Return the (X, Y) coordinate for the center point of the cell that contains the specified text.  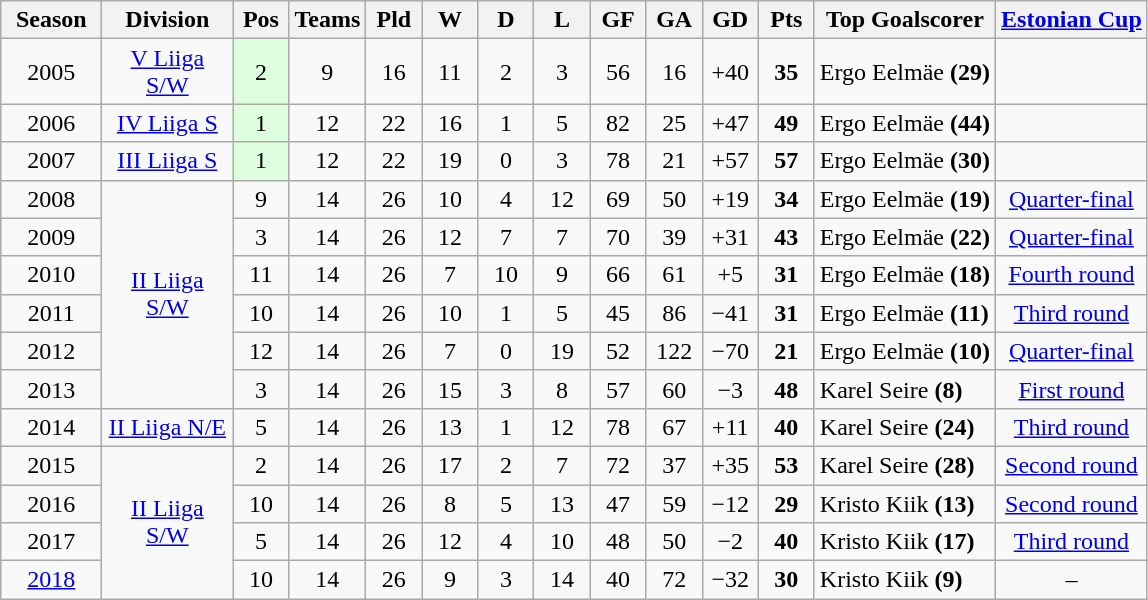
59 (674, 503)
Ergo Eelmäe (11) (904, 313)
69 (618, 199)
34 (786, 199)
+47 (730, 123)
+57 (730, 161)
Ergo Eelmäe (22) (904, 237)
37 (674, 465)
GF (618, 20)
D (506, 20)
GA (674, 20)
Karel Seire (28) (904, 465)
122 (674, 351)
45 (618, 313)
2006 (52, 123)
67 (674, 427)
Karel Seire (24) (904, 427)
Season (52, 20)
+5 (730, 275)
2009 (52, 237)
2016 (52, 503)
56 (618, 72)
Kristo Kiik (17) (904, 542)
−70 (730, 351)
Ergo Eelmäe (29) (904, 72)
15 (450, 389)
29 (786, 503)
47 (618, 503)
Pts (786, 20)
25 (674, 123)
Ergo Eelmäe (30) (904, 161)
W (450, 20)
2013 (52, 389)
−2 (730, 542)
+31 (730, 237)
II Liiga N/E (168, 427)
−41 (730, 313)
Division (168, 20)
Ergo Eelmäe (10) (904, 351)
Estonian Cup (1072, 20)
52 (618, 351)
Ergo Eelmäe (18) (904, 275)
53 (786, 465)
39 (674, 237)
Top Goalscorer (904, 20)
2010 (52, 275)
66 (618, 275)
Ergo Eelmäe (44) (904, 123)
2017 (52, 542)
86 (674, 313)
2015 (52, 465)
2018 (52, 580)
+35 (730, 465)
2014 (52, 427)
+11 (730, 427)
III Liiga S (168, 161)
49 (786, 123)
GD (730, 20)
2011 (52, 313)
+19 (730, 199)
Ergo Eelmäe (19) (904, 199)
Karel Seire (8) (904, 389)
L (562, 20)
IV Liiga S (168, 123)
Kristo Kiik (9) (904, 580)
70 (618, 237)
2008 (52, 199)
−3 (730, 389)
– (1072, 580)
61 (674, 275)
Pld (394, 20)
17 (450, 465)
Pos (261, 20)
Teams (328, 20)
2005 (52, 72)
30 (786, 580)
−32 (730, 580)
+40 (730, 72)
Kristo Kiik (13) (904, 503)
2007 (52, 161)
Fourth round (1072, 275)
82 (618, 123)
43 (786, 237)
2012 (52, 351)
35 (786, 72)
60 (674, 389)
−12 (730, 503)
First round (1072, 389)
V Liiga S/W (168, 72)
